Return the (X, Y) coordinate for the center point of the cell that contains the specified text.  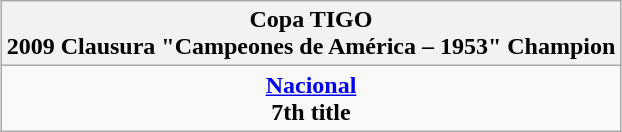
Copa TIGO2009 Clausura "Campeones de América – 1953" Champion (311, 34)
Nacional7th title (311, 98)
